Search for the cell housing the specified text and yield its (X, Y) center coordinate. 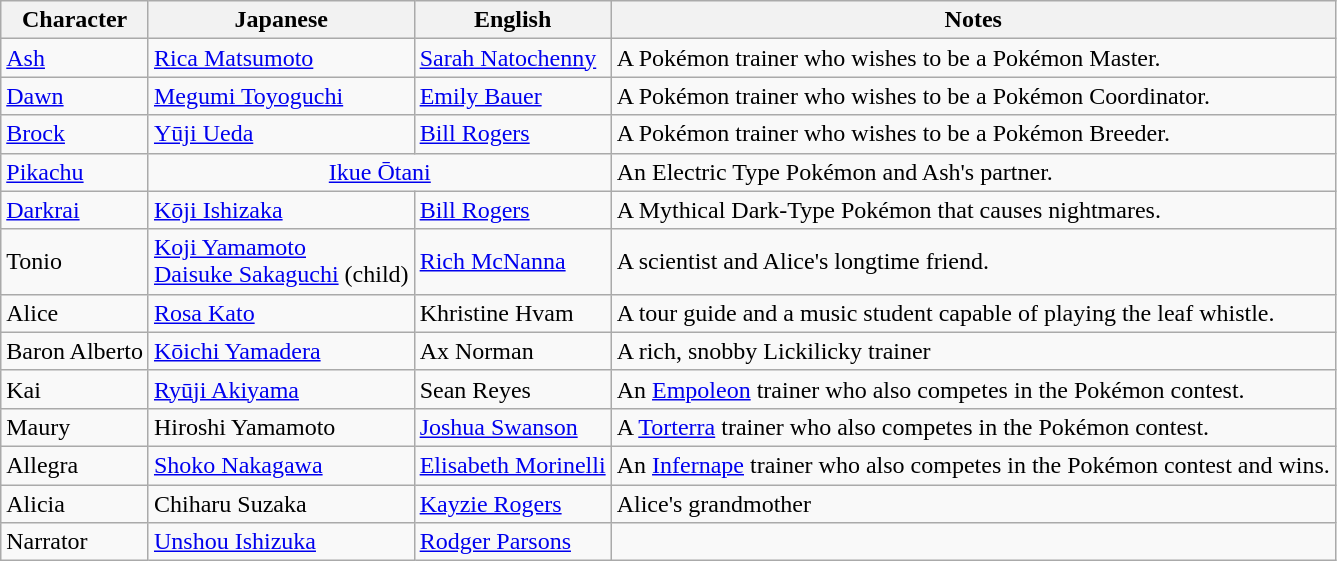
Emily Bauer (512, 96)
Unshou Ishizuka (281, 542)
Ikue Ōtani (380, 172)
Rodger Parsons (512, 542)
Kōichi Yamadera (281, 351)
Alice's grandmother (973, 503)
Sean Reyes (512, 389)
Kayzie Rogers (512, 503)
Ryūji Akiyama (281, 389)
Yūji Ueda (281, 134)
Narrator (75, 542)
Rica Matsumoto (281, 58)
Hiroshi Yamamoto (281, 427)
Kai (75, 389)
Rich McNanna (512, 262)
Tonio (75, 262)
Dawn (75, 96)
A rich, snobby Lickilicky trainer (973, 351)
Chiharu Suzaka (281, 503)
Koji YamamotoDaisuke Sakaguchi (child) (281, 262)
Kōji Ishizaka (281, 210)
A Pokémon trainer who wishes to be a Pokémon Breeder. (973, 134)
Baron Alberto (75, 351)
Brock (75, 134)
Notes (973, 20)
Sarah Natochenny (512, 58)
Elisabeth Morinelli (512, 465)
A Pokémon trainer who wishes to be a Pokémon Coordinator. (973, 96)
Megumi Toyoguchi (281, 96)
An Empoleon trainer who also competes in the Pokémon contest. (973, 389)
Darkrai (75, 210)
A Mythical Dark-Type Pokémon that causes nightmares. (973, 210)
Japanese (281, 20)
Pikachu (75, 172)
A tour guide and a music student capable of playing the leaf whistle. (973, 313)
Allegra (75, 465)
Khristine Hvam (512, 313)
Rosa Kato (281, 313)
Shoko Nakagawa (281, 465)
Ax Norman (512, 351)
A Pokémon trainer who wishes to be a Pokémon Master. (973, 58)
Ash (75, 58)
English (512, 20)
Alice (75, 313)
An Infernape trainer who also competes in the Pokémon contest and wins. (973, 465)
A Torterra trainer who also competes in the Pokémon contest. (973, 427)
Character (75, 20)
Joshua Swanson (512, 427)
Alicia (75, 503)
A scientist and Alice's longtime friend. (973, 262)
Maury (75, 427)
An Electric Type Pokémon and Ash's partner. (973, 172)
